From the cell containing the given text, extract its center point as (x, y) coordinate. 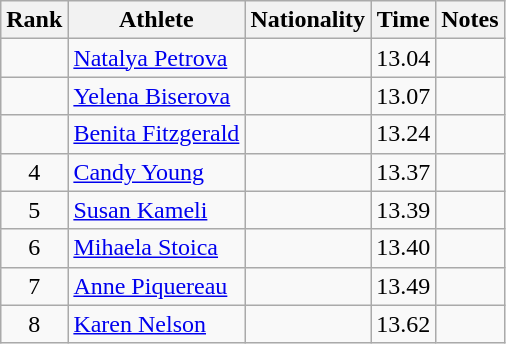
13.24 (404, 134)
Rank (34, 20)
Nationality (308, 20)
Notes (470, 20)
Anne Piquereau (156, 286)
13.49 (404, 286)
6 (34, 248)
Natalya Petrova (156, 58)
Athlete (156, 20)
13.04 (404, 58)
Time (404, 20)
13.62 (404, 324)
8 (34, 324)
Candy Young (156, 172)
13.37 (404, 172)
13.40 (404, 248)
Susan Kameli (156, 210)
Mihaela Stoica (156, 248)
Yelena Biserova (156, 96)
Benita Fitzgerald (156, 134)
13.07 (404, 96)
4 (34, 172)
7 (34, 286)
Karen Nelson (156, 324)
13.39 (404, 210)
5 (34, 210)
